Pinpoint the cell where the given text exists, returning its (x, y) midpoint coordinate. 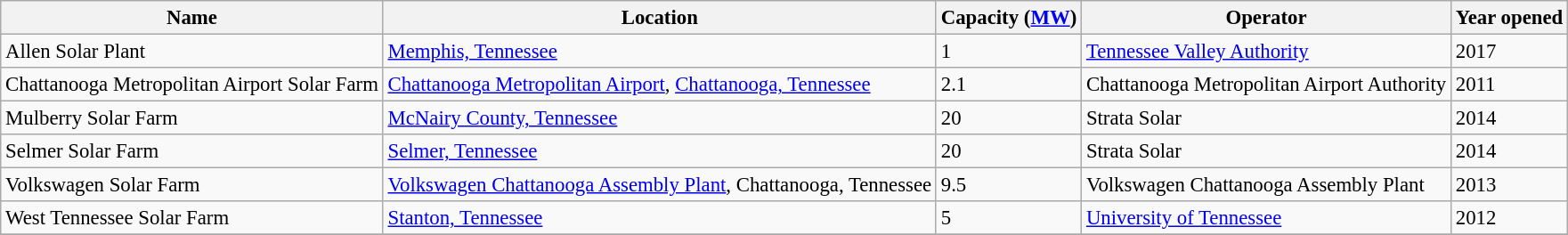
Volkswagen Chattanooga Assembly Plant, Chattanooga, Tennessee (659, 185)
2012 (1508, 218)
2013 (1508, 185)
2017 (1508, 52)
Mulberry Solar Farm (192, 118)
2.1 (1008, 85)
University of Tennessee (1266, 218)
Stanton, Tennessee (659, 218)
Operator (1266, 18)
Chattanooga Metropolitan Airport, Chattanooga, Tennessee (659, 85)
Name (192, 18)
Capacity (MW) (1008, 18)
Year opened (1508, 18)
Tennessee Valley Authority (1266, 52)
Volkswagen Chattanooga Assembly Plant (1266, 185)
Chattanooga Metropolitan Airport Authority (1266, 85)
9.5 (1008, 185)
Location (659, 18)
West Tennessee Solar Farm (192, 218)
Selmer, Tennessee (659, 151)
Chattanooga Metropolitan Airport Solar Farm (192, 85)
McNairy County, Tennessee (659, 118)
Selmer Solar Farm (192, 151)
Memphis, Tennessee (659, 52)
Volkswagen Solar Farm (192, 185)
5 (1008, 218)
2011 (1508, 85)
1 (1008, 52)
Allen Solar Plant (192, 52)
